Output the (x, y) coordinate of the center of the cell containing the given text.  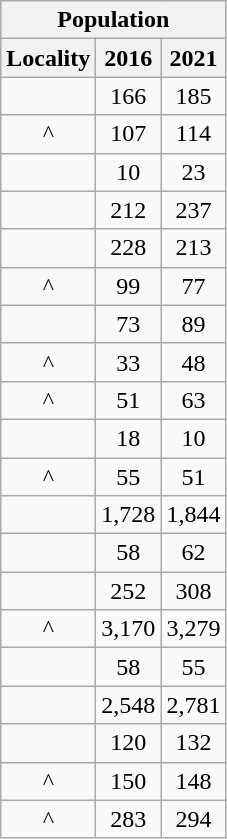
185 (194, 96)
89 (194, 324)
77 (194, 286)
237 (194, 210)
283 (128, 819)
48 (194, 362)
23 (194, 172)
18 (128, 438)
3,279 (194, 629)
73 (128, 324)
62 (194, 553)
132 (194, 743)
150 (128, 781)
213 (194, 248)
63 (194, 400)
308 (194, 591)
2021 (194, 58)
252 (128, 591)
1,844 (194, 515)
Locality (48, 58)
148 (194, 781)
2,781 (194, 705)
Population (114, 20)
228 (128, 248)
114 (194, 134)
2,548 (128, 705)
3,170 (128, 629)
120 (128, 743)
166 (128, 96)
294 (194, 819)
1,728 (128, 515)
2016 (128, 58)
99 (128, 286)
33 (128, 362)
107 (128, 134)
212 (128, 210)
